Return the (X, Y) coordinate for the center point of the cell that contains the specified text.  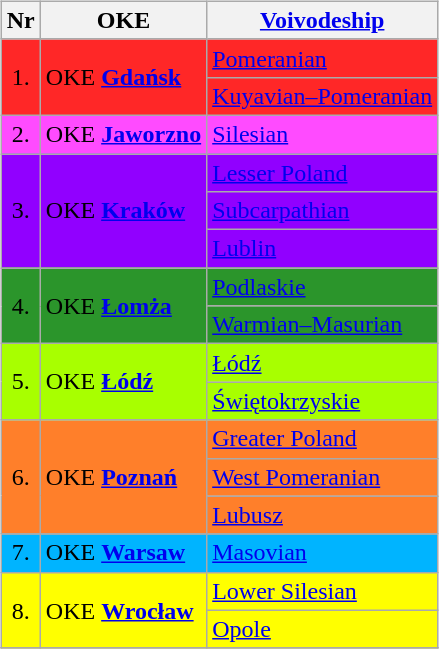
Opole (322, 629)
Kuyavian–Pomeranian (322, 96)
OKE Wrocław (123, 610)
OKE Kraków (123, 211)
6. (20, 477)
Warmian–Masurian (322, 325)
OKE (123, 20)
Lublin (322, 249)
7. (20, 553)
8. (20, 610)
OKE Gdańsk (123, 77)
OKE Łomża (123, 306)
West Pomeranian (322, 477)
OKE Poznań (123, 477)
Świętokrzyskie (322, 401)
Lesser Poland (322, 173)
2. (20, 134)
4. (20, 306)
OKE Łódź (123, 382)
Lower Silesian (322, 591)
OKE Warsaw (123, 553)
Subcarpathian (322, 211)
3. (20, 211)
Greater Poland (322, 439)
Lubusz (322, 515)
Voivodeship (322, 20)
1. (20, 77)
OKE Jaworzno (123, 134)
5. (20, 382)
Pomeranian (322, 58)
Masovian (322, 553)
Nr (20, 20)
Łódź (322, 363)
Silesian (322, 134)
Podlaskie (322, 287)
